Identify which cell holds the provided text, then report its [X, Y] central coordinate. 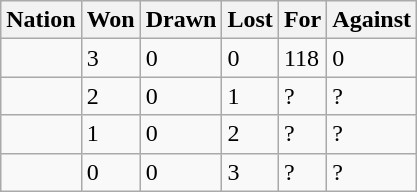
Nation [41, 20]
For [302, 20]
Against [372, 20]
Drawn [181, 20]
Won [110, 20]
Lost [250, 20]
118 [302, 58]
